Scan for the cell matching the given text and deliver its (X, Y) coordinate at center. 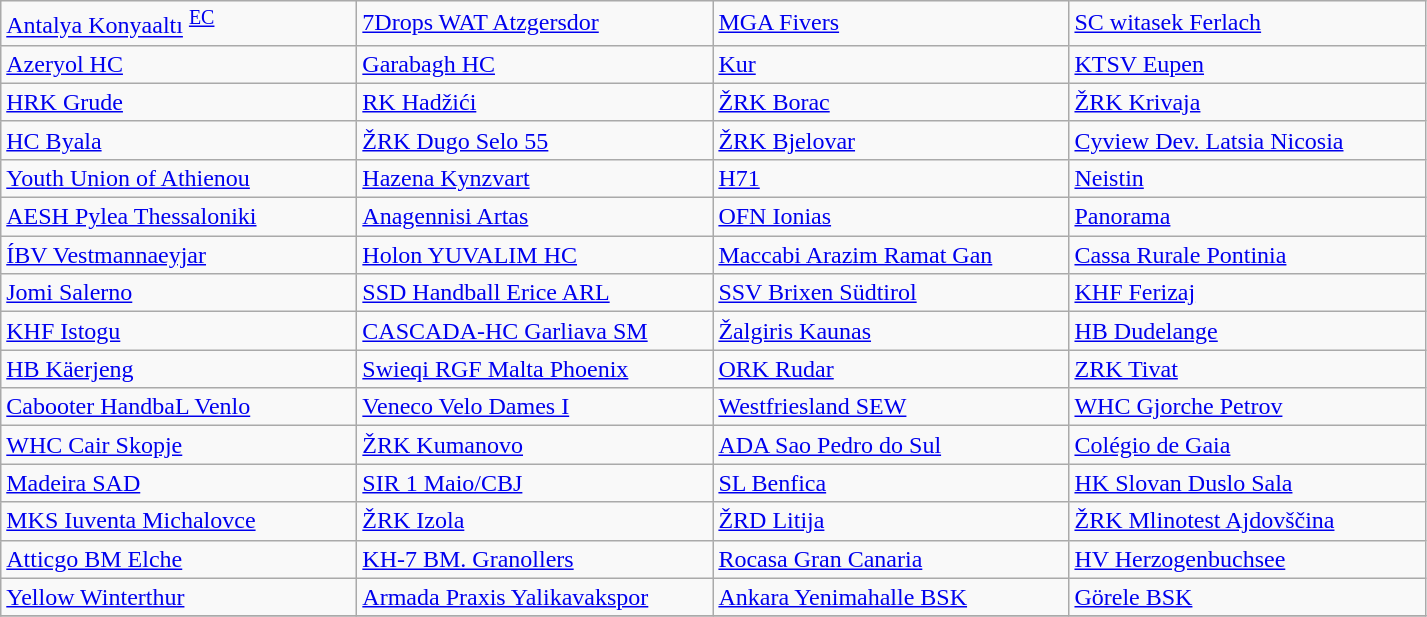
ÍBV Vestmannaeyjar (179, 255)
Panorama (1247, 217)
Anagennisi Artas (535, 217)
Antalya Konyaaltı EC (179, 24)
Armada Praxis Yalikavakspor (535, 597)
KTSV Eupen (1247, 64)
ŽRK Mlinotest Ajdovščina (1247, 521)
RK Hadžići (535, 102)
Jomi Salerno (179, 293)
ŽRK Bjelovar (891, 140)
KH-7 BM. Granollers (535, 559)
CASCADA-HC Garliava SM (535, 331)
Cyview Dev. Latsia Nicosia (1247, 140)
SC witasek Ferlach (1247, 24)
Colégio de Gaia (1247, 445)
ORK Rudar (891, 369)
ŽRK Dugo Selo 55 (535, 140)
Maccabi Arazim Ramat Gan (891, 255)
ADA Sao Pedro do Sul (891, 445)
HB Dudelange (1247, 331)
KHF Ferizaj (1247, 293)
ŽRK Kumanovo (535, 445)
ŽRD Litija (891, 521)
7Drops WAT Atzgersdor (535, 24)
ŽRK Borac (891, 102)
Atticgo BM Elche (179, 559)
Ankara Yenimahalle BSK (891, 597)
HB Käerjeng (179, 369)
AESH Pylea Thessaloniki (179, 217)
Cassa Rurale Pontinia (1247, 255)
Garabagh HC (535, 64)
WHC Cair Skopje (179, 445)
Rocasa Gran Canaria (891, 559)
ŽRK Izola (535, 521)
HC Byala (179, 140)
Westfriesland SEW (891, 407)
Swieqi RGF Malta Phoenix (535, 369)
Kur (891, 64)
WHC Gjorche Petrov (1247, 407)
SIR 1 Maio/CBJ (535, 483)
MKS Iuventa Michalovce (179, 521)
Yellow Winterthur (179, 597)
SSD Handball Erice ARL (535, 293)
ZRK Tivat (1247, 369)
OFN Ionias (891, 217)
H71 (891, 178)
HK Slovan Duslo Sala (1247, 483)
Görele BSK (1247, 597)
Žalgiris Kaunas (891, 331)
Veneco Velo Dames I (535, 407)
Cabooter HandbaL Venlo (179, 407)
Hazena Kynzvart (535, 178)
HRK Grude (179, 102)
Youth Union of Athienou (179, 178)
KHF Istogu (179, 331)
MGA Fivers (891, 24)
HV Herzogenbuchsee (1247, 559)
ŽRK Krivaja (1247, 102)
Madeira SAD (179, 483)
Holon YUVALIM HC (535, 255)
SSV Brixen Südtirol (891, 293)
SL Benfica (891, 483)
Neistin (1247, 178)
Azeryol HC (179, 64)
